Scan for the cell matching the given text and deliver its [X, Y] coordinate at center. 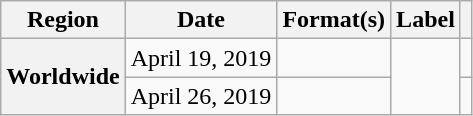
Date [201, 20]
Format(s) [334, 20]
Region [63, 20]
April 19, 2019 [201, 58]
Label [426, 20]
April 26, 2019 [201, 96]
Worldwide [63, 77]
